For the text-containing cell, return its midpoint in [X, Y] coordinate format. 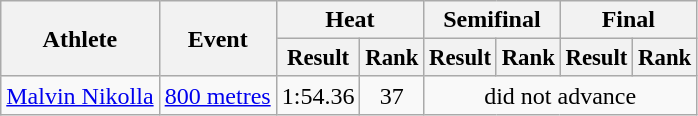
Athlete [80, 39]
1:54.36 [318, 95]
800 metres [218, 95]
Malvin Nikolla [80, 95]
Semifinal [492, 20]
Final [628, 20]
did not advance [560, 95]
Heat [350, 20]
37 [392, 95]
Event [218, 39]
